Extract the [X, Y] coordinate from the center of the cell holding the provided text.  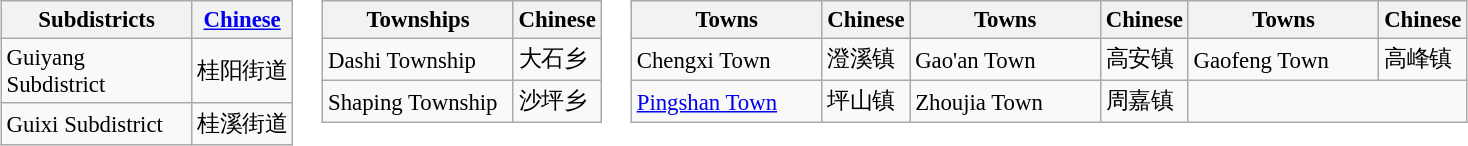
高峰镇 [1423, 60]
澄溪镇 [866, 60]
高安镇 [1144, 60]
Pingshan Town [726, 102]
Guiyang Subdistrict [96, 72]
坪山镇 [866, 102]
Dashi Township [418, 60]
Gao'an Town [1006, 60]
沙坪乡 [557, 102]
大石乡 [557, 60]
Subdistricts [96, 20]
桂阳街道 [242, 72]
桂溪街道 [242, 124]
Chengxi Town [726, 60]
Townships [418, 20]
Zhoujia Town [1006, 102]
周嘉镇 [1144, 102]
Guixi Subdistrict [96, 124]
Shaping Township [418, 102]
Gaofeng Town [1284, 60]
